Output the (X, Y) coordinate of the center of the cell containing the given text.  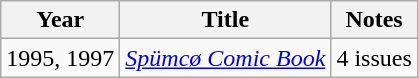
Title (226, 20)
Notes (374, 20)
4 issues (374, 58)
1995, 1997 (60, 58)
Year (60, 20)
Spümcø Comic Book (226, 58)
